For the text-containing cell, return its midpoint in (x, y) coordinate format. 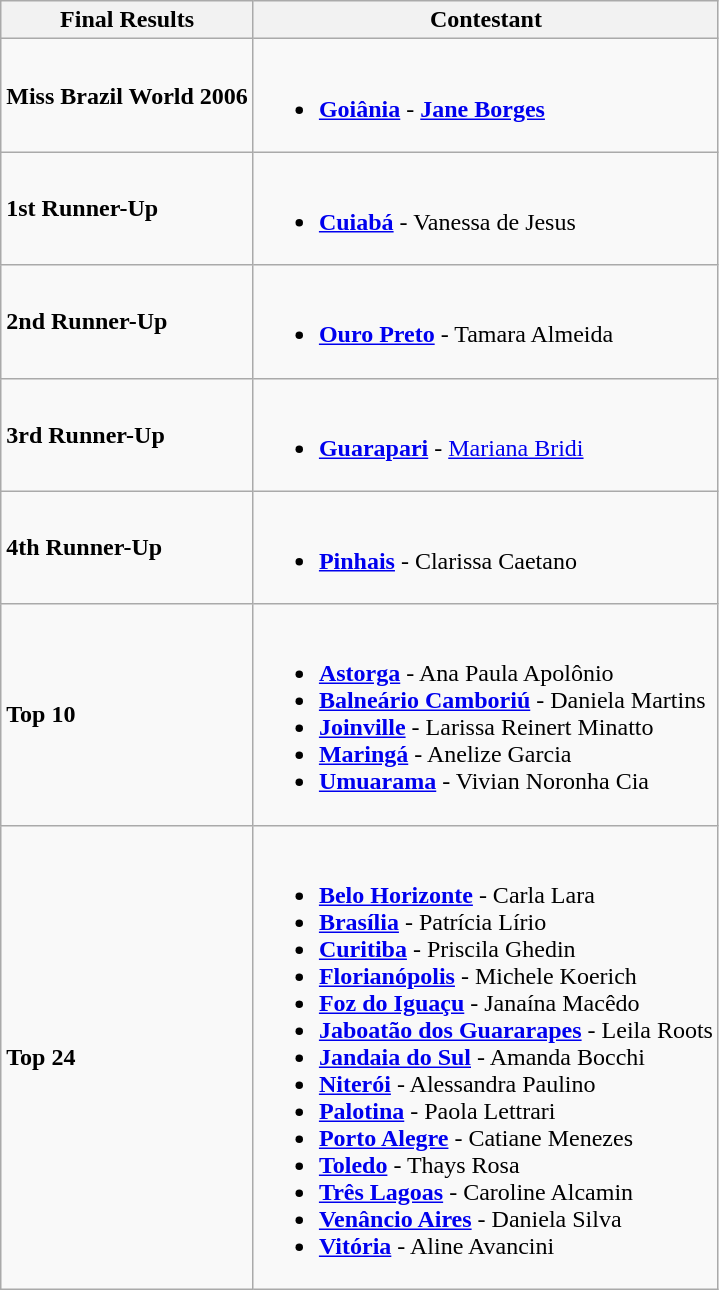
Top 10 (128, 714)
3rd Runner-Up (128, 434)
Contestant (486, 20)
Ouro Preto - Tamara Almeida (486, 322)
Miss Brazil World 2006 (128, 96)
Cuiabá - Vanessa de Jesus (486, 208)
Goiânia - Jane Borges (486, 96)
Top 24 (128, 1057)
Guarapari - Mariana Bridi (486, 434)
4th Runner-Up (128, 548)
1st Runner-Up (128, 208)
2nd Runner-Up (128, 322)
Pinhais - Clarissa Caetano (486, 548)
Final Results (128, 20)
